Output the [X, Y] coordinate of the center of the cell containing the given text.  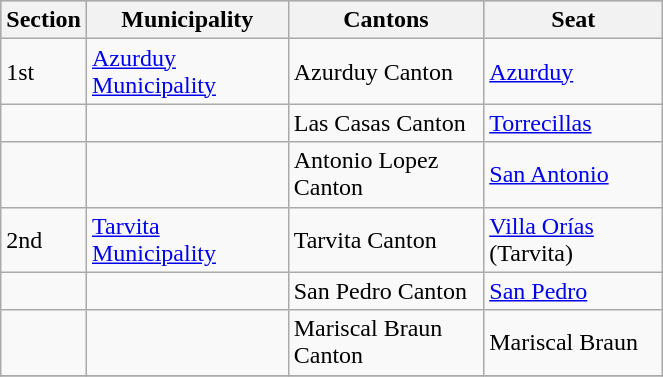
San Antonio [574, 174]
Mariscal Braun Canton [386, 342]
Mariscal Braun [574, 342]
Azurduy Municipality [187, 72]
Las Casas Canton [386, 123]
Cantons [386, 20]
Municipality [187, 20]
Tarvita Canton [386, 240]
2nd [44, 240]
Torrecillas [574, 123]
San Pedro Canton [386, 291]
Azurduy Canton [386, 72]
Villa Orías (Tarvita) [574, 240]
Antonio Lopez Canton [386, 174]
Seat [574, 20]
Azurduy [574, 72]
1st [44, 72]
Tarvita Municipality [187, 240]
San Pedro [574, 291]
Section [44, 20]
